Identify which cell holds the provided text, then report its (X, Y) central coordinate. 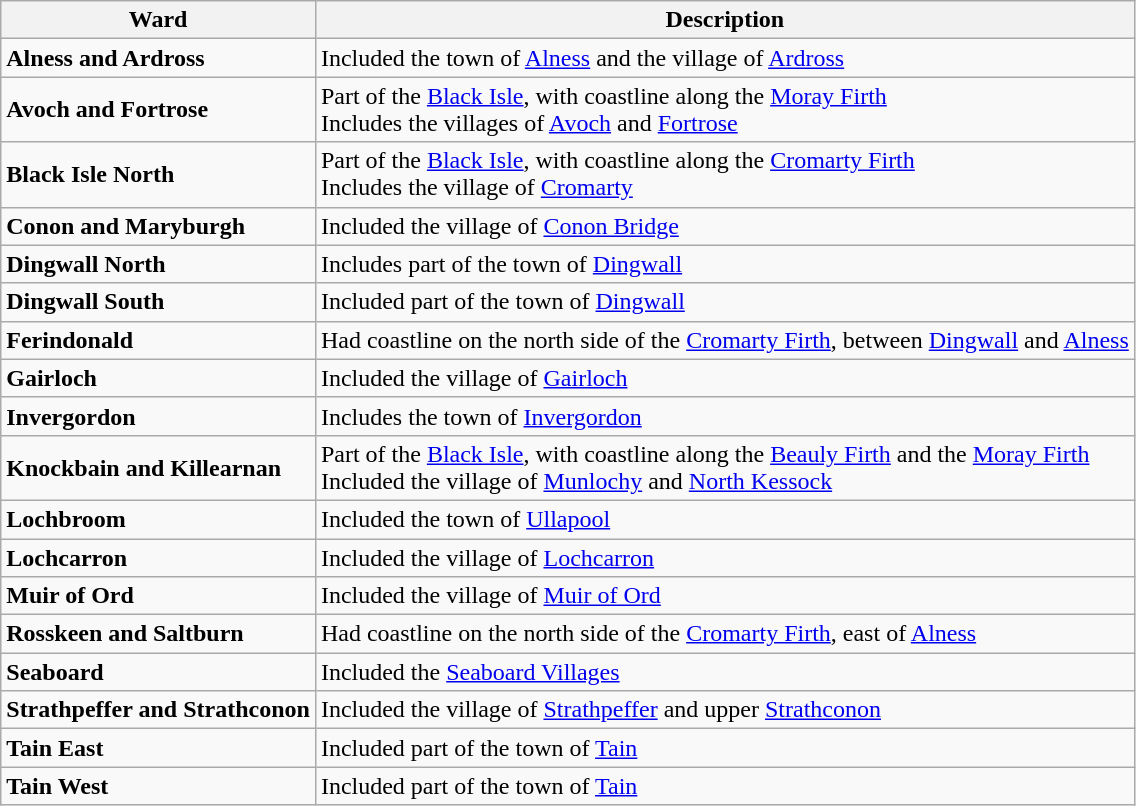
Included the town of Alness and the village of Ardross (724, 58)
Gairloch (158, 378)
Lochcarron (158, 557)
Description (724, 20)
Lochbroom (158, 519)
Part of the Black Isle, with coastline along the Cromarty Firth Includes the village of Cromarty (724, 174)
Ward (158, 20)
Alness and Ardross (158, 58)
Included part of the town of Dingwall (724, 302)
Includes the town of Invergordon (724, 416)
Rosskeen and Saltburn (158, 634)
Includes part of the town of Dingwall (724, 264)
Dingwall South (158, 302)
Had coastline on the north side of the Cromarty Firth, east of Alness (724, 634)
Had coastline on the north side of the Cromarty Firth, between Dingwall and Alness (724, 340)
Included the village of Gairloch (724, 378)
Invergordon (158, 416)
Included the village of Muir of Ord (724, 596)
Seaboard (158, 672)
Avoch and Fortrose (158, 110)
Black Isle North (158, 174)
Part of the Black Isle, with coastline along the Beauly Firth and the Moray Firth Included the village of Munlochy and North Kessock (724, 468)
Included the village of Strathpeffer and upper Strathconon (724, 710)
Ferindonald (158, 340)
Included the village of Conon Bridge (724, 226)
Dingwall North (158, 264)
Conon and Maryburgh (158, 226)
Knockbain and Killearnan (158, 468)
Strathpeffer and Strathconon (158, 710)
Included the Seaboard Villages (724, 672)
Included the village of Lochcarron (724, 557)
Included the town of Ullapool (724, 519)
Muir of Ord (158, 596)
Tain East (158, 748)
Part of the Black Isle, with coastline along the Moray Firth Includes the villages of Avoch and Fortrose (724, 110)
Tain West (158, 786)
